Determine the [x, y] coordinate at the center of the cell enclosing the given text.  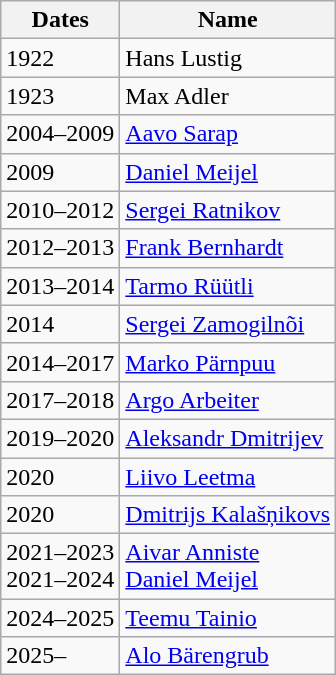
Dmitrijs Kalašņikovs [228, 515]
Alo Bärengrub [228, 656]
2012–2013 [60, 248]
Marko Pärnpuu [228, 362]
Hans Lustig [228, 58]
Dates [60, 20]
2014–2017 [60, 362]
Aavo Sarap [228, 134]
Aivar Anniste Daniel Meijel [228, 566]
2004–2009 [60, 134]
2024–2025 [60, 618]
2019–2020 [60, 438]
Max Adler [228, 96]
2013–2014 [60, 286]
2017–2018 [60, 400]
2009 [60, 172]
Frank Bernhardt [228, 248]
Aleksandr Dmitrijev [228, 438]
Tarmo Rüütli [228, 286]
Argo Arbeiter [228, 400]
Name [228, 20]
Teemu Tainio [228, 618]
Sergei Zamogilnõi [228, 324]
Liivo Leetma [228, 477]
2021–20232021–2024 [60, 566]
1922 [60, 58]
Daniel Meijel [228, 172]
2025– [60, 656]
2014 [60, 324]
1923 [60, 96]
2010–2012 [60, 210]
Sergei Ratnikov [228, 210]
